Scan for the cell matching the given text and deliver its [X, Y] coordinate at center. 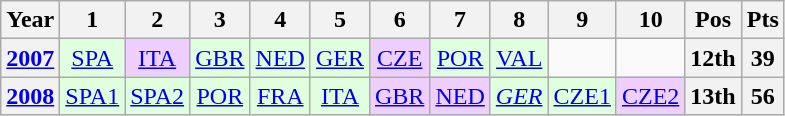
13th [713, 96]
Pts [762, 20]
SPA2 [158, 96]
39 [762, 58]
8 [519, 20]
12th [713, 58]
7 [460, 20]
SPA1 [92, 96]
2 [158, 20]
4 [280, 20]
3 [220, 20]
VAL [519, 58]
SPA [92, 58]
10 [650, 20]
1 [92, 20]
FRA [280, 96]
Year [30, 20]
CZE1 [582, 96]
Pos [713, 20]
2008 [30, 96]
56 [762, 96]
5 [340, 20]
6 [399, 20]
9 [582, 20]
CZE [399, 58]
2007 [30, 58]
CZE2 [650, 96]
